Scan for the cell matching the given text and deliver its (X, Y) coordinate at center. 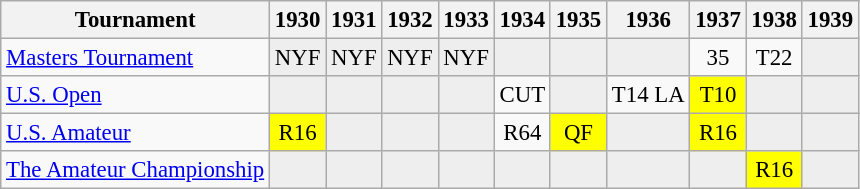
T22 (774, 58)
1933 (466, 20)
U.S. Amateur (136, 133)
1938 (774, 20)
1932 (410, 20)
The Amateur Championship (136, 170)
Tournament (136, 20)
1934 (522, 20)
1936 (648, 20)
QF (578, 133)
U.S. Open (136, 95)
R64 (522, 133)
1935 (578, 20)
1937 (718, 20)
T14 LA (648, 95)
1930 (298, 20)
1939 (830, 20)
CUT (522, 95)
Masters Tournament (136, 58)
35 (718, 58)
1931 (354, 20)
T10 (718, 95)
